For the text-containing cell, return its midpoint in [X, Y] coordinate format. 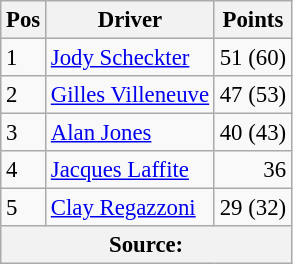
Pos [24, 20]
Source: [146, 245]
Jody Scheckter [130, 58]
Points [252, 20]
5 [24, 208]
36 [252, 170]
2 [24, 95]
Clay Regazzoni [130, 208]
4 [24, 170]
47 (53) [252, 95]
Jacques Laffite [130, 170]
Alan Jones [130, 133]
40 (43) [252, 133]
51 (60) [252, 58]
Gilles Villeneuve [130, 95]
Driver [130, 20]
3 [24, 133]
1 [24, 58]
29 (32) [252, 208]
